Return [x, y] of the center of cell containing provided text 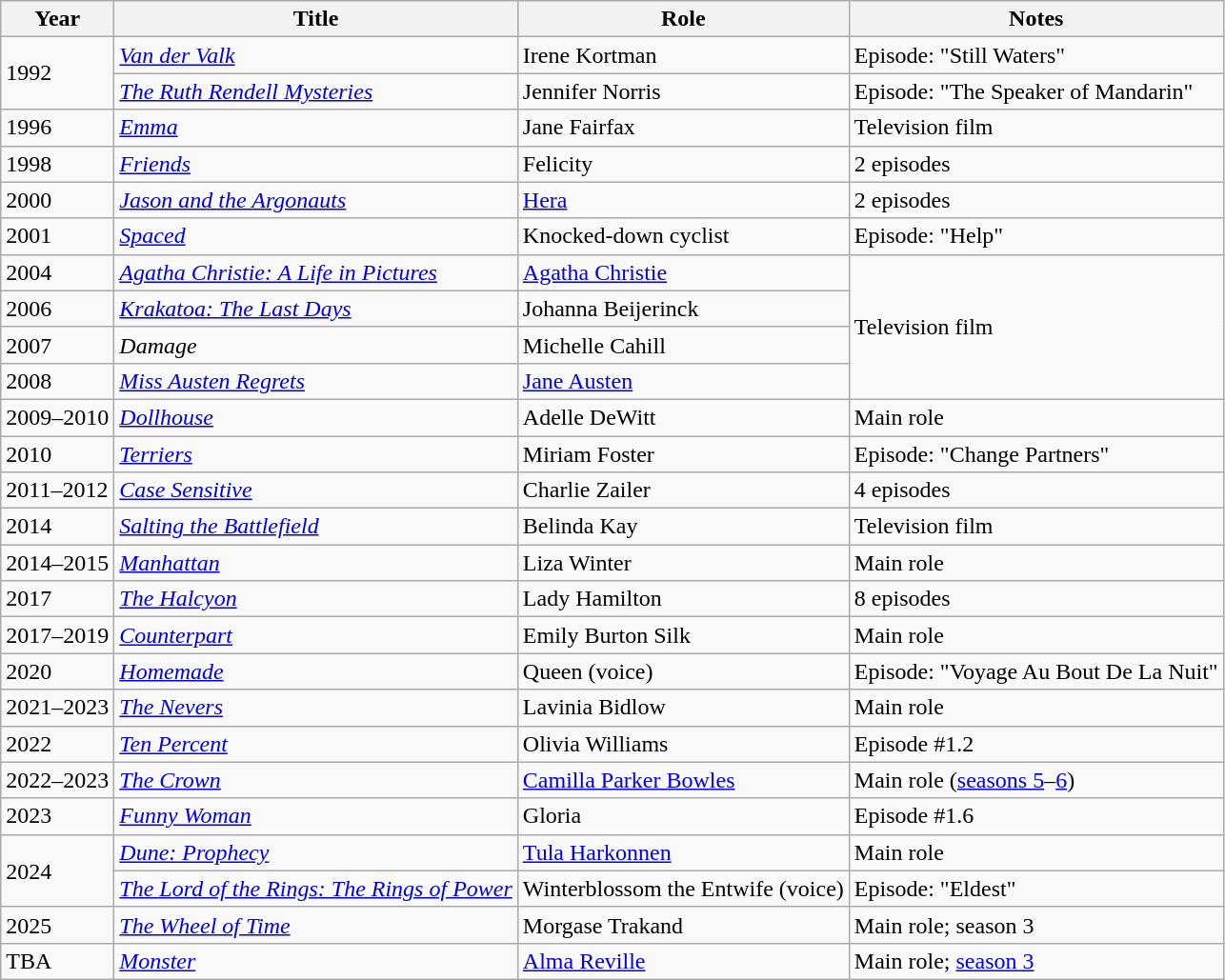
Spaced [316, 236]
Episode: "Help" [1036, 236]
2009–2010 [57, 417]
2020 [57, 671]
2000 [57, 200]
2022 [57, 744]
Counterpart [316, 635]
Case Sensitive [316, 490]
Knocked-down cyclist [683, 236]
Camilla Parker Bowles [683, 780]
Role [683, 19]
Miriam Foster [683, 454]
Agatha Christie: A Life in Pictures [316, 272]
1998 [57, 164]
Miss Austen Regrets [316, 381]
Van der Valk [316, 55]
2006 [57, 309]
Felicity [683, 164]
Winterblossom the Entwife (voice) [683, 889]
Queen (voice) [683, 671]
Krakatoa: The Last Days [316, 309]
2017–2019 [57, 635]
Homemade [316, 671]
Main role (seasons 5–6) [1036, 780]
Damage [316, 345]
Dollhouse [316, 417]
Morgase Trakand [683, 925]
Salting the Battlefield [316, 527]
Manhattan [316, 563]
2021–2023 [57, 708]
The Halcyon [316, 599]
Episode: "Voyage Au Bout De La Nuit" [1036, 671]
Jennifer Norris [683, 91]
The Wheel of Time [316, 925]
Emma [316, 128]
The Crown [316, 780]
2014 [57, 527]
Year [57, 19]
Gloria [683, 816]
Jane Fairfax [683, 128]
2004 [57, 272]
Agatha Christie [683, 272]
Notes [1036, 19]
Belinda Kay [683, 527]
Episode: "Change Partners" [1036, 454]
Alma Reville [683, 961]
Emily Burton Silk [683, 635]
2024 [57, 870]
Lady Hamilton [683, 599]
1996 [57, 128]
Jason and the Argonauts [316, 200]
2023 [57, 816]
The Lord of the Rings: The Rings of Power [316, 889]
TBA [57, 961]
2001 [57, 236]
Johanna Beijerinck [683, 309]
Olivia Williams [683, 744]
The Ruth Rendell Mysteries [316, 91]
2025 [57, 925]
Tula Harkonnen [683, 852]
Adelle DeWitt [683, 417]
8 episodes [1036, 599]
2008 [57, 381]
Lavinia Bidlow [683, 708]
Michelle Cahill [683, 345]
Title [316, 19]
Irene Kortman [683, 55]
Charlie Zailer [683, 490]
Episode: "Still Waters" [1036, 55]
Friends [316, 164]
Episode #1.2 [1036, 744]
2022–2023 [57, 780]
Terriers [316, 454]
2014–2015 [57, 563]
Episode #1.6 [1036, 816]
4 episodes [1036, 490]
Hera [683, 200]
Jane Austen [683, 381]
The Nevers [316, 708]
2011–2012 [57, 490]
2007 [57, 345]
Episode: "The Speaker of Mandarin" [1036, 91]
Monster [316, 961]
2010 [57, 454]
Dune: Prophecy [316, 852]
2017 [57, 599]
Ten Percent [316, 744]
Liza Winter [683, 563]
Episode: "Eldest" [1036, 889]
1992 [57, 73]
Funny Woman [316, 816]
